Scan for the cell matching the given text and deliver its (x, y) coordinate at center. 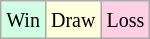
Draw (72, 20)
Loss (126, 20)
Win (24, 20)
